Scan for the cell matching the given text and deliver its [x, y] coordinate at center. 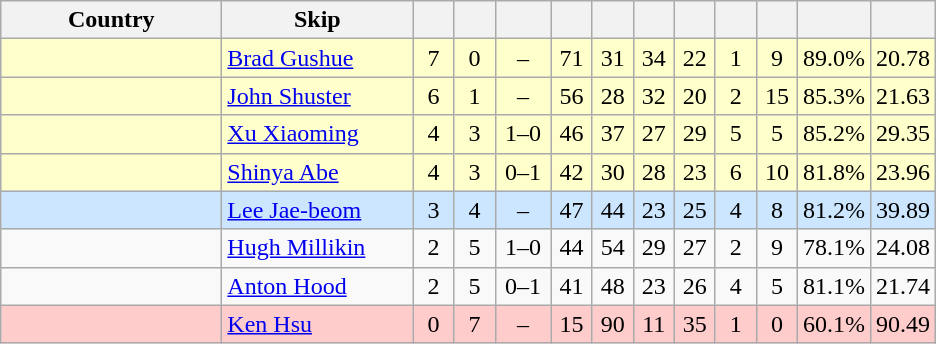
Ken Hsu [318, 324]
22 [694, 58]
23.96 [902, 172]
81.2% [834, 210]
60.1% [834, 324]
29.35 [902, 134]
89.0% [834, 58]
37 [612, 134]
Shinya Abe [318, 172]
85.3% [834, 96]
78.1% [834, 248]
35 [694, 324]
81.1% [834, 286]
John Shuster [318, 96]
46 [572, 134]
34 [654, 58]
Skip [318, 20]
47 [572, 210]
10 [776, 172]
8 [776, 210]
25 [694, 210]
31 [612, 58]
81.8% [834, 172]
30 [612, 172]
90 [612, 324]
54 [612, 248]
Country [112, 20]
41 [572, 286]
11 [654, 324]
Xu Xiaoming [318, 134]
Anton Hood [318, 286]
85.2% [834, 134]
48 [612, 286]
21.63 [902, 96]
32 [654, 96]
71 [572, 58]
39.89 [902, 210]
90.49 [902, 324]
26 [694, 286]
Brad Gushue [318, 58]
24.08 [902, 248]
20.78 [902, 58]
21.74 [902, 286]
Hugh Millikin [318, 248]
20 [694, 96]
56 [572, 96]
42 [572, 172]
Lee Jae-beom [318, 210]
